Detect which cell encompasses the target text, then output its [x, y] center coordinate. 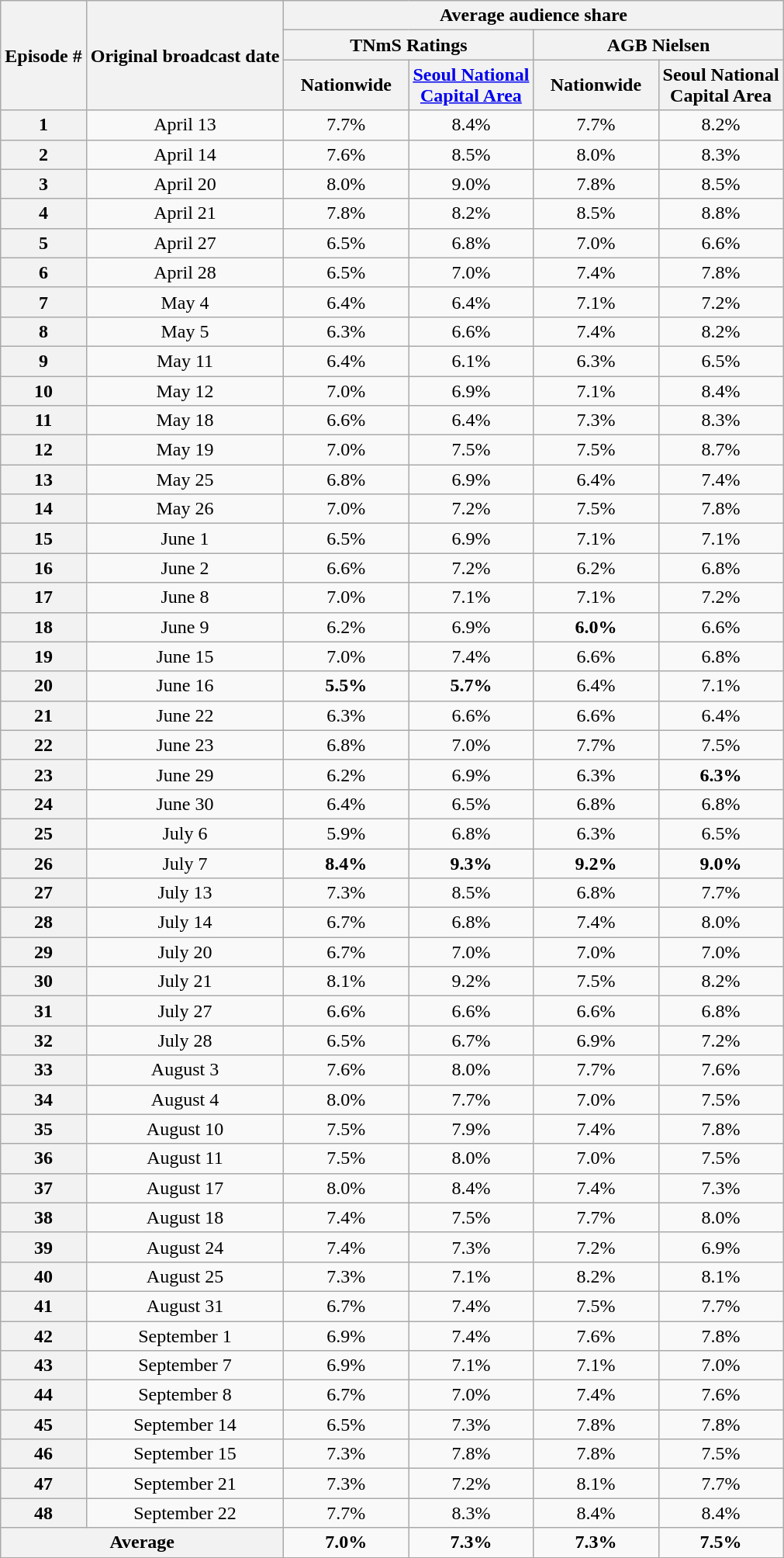
June 9 [185, 627]
AGB Nielsen [658, 45]
15 [43, 538]
August 4 [185, 1099]
September 15 [185, 1454]
46 [43, 1454]
7.9% [471, 1129]
47 [43, 1484]
33 [43, 1070]
18 [43, 627]
Average [143, 1542]
May 18 [185, 421]
6 [43, 272]
35 [43, 1129]
28 [43, 923]
July 21 [185, 982]
48 [43, 1513]
July 14 [185, 923]
7 [43, 302]
August 17 [185, 1188]
1 [43, 125]
September 22 [185, 1513]
41 [43, 1306]
5 [43, 243]
April 27 [185, 243]
12 [43, 450]
July 28 [185, 1040]
July 6 [185, 833]
May 11 [185, 361]
August 10 [185, 1129]
25 [43, 833]
TNmS Ratings [409, 45]
16 [43, 568]
2 [43, 154]
21 [43, 715]
20 [43, 686]
5.7% [471, 686]
11 [43, 421]
August 18 [185, 1217]
May 5 [185, 331]
5.5% [346, 686]
36 [43, 1158]
May 25 [185, 480]
Episode # [43, 56]
31 [43, 1011]
September 21 [185, 1484]
9 [43, 361]
9.3% [471, 864]
August 3 [185, 1070]
September 14 [185, 1425]
June 30 [185, 804]
10 [43, 390]
19 [43, 656]
April 14 [185, 154]
27 [43, 893]
23 [43, 774]
29 [43, 952]
July 7 [185, 864]
4 [43, 213]
34 [43, 1099]
8.8% [721, 213]
26 [43, 864]
40 [43, 1276]
June 15 [185, 656]
April 21 [185, 213]
April 13 [185, 125]
22 [43, 745]
August 11 [185, 1158]
14 [43, 509]
May 4 [185, 302]
Average audience share [534, 16]
42 [43, 1335]
April 28 [185, 272]
May 26 [185, 509]
30 [43, 982]
3 [43, 184]
September 8 [185, 1395]
July 13 [185, 893]
5.9% [346, 833]
July 27 [185, 1011]
8 [43, 331]
September 1 [185, 1335]
38 [43, 1217]
June 23 [185, 745]
August 31 [185, 1306]
June 8 [185, 597]
June 22 [185, 715]
8.7% [721, 450]
August 24 [185, 1247]
45 [43, 1425]
May 19 [185, 450]
June 2 [185, 568]
6.1% [471, 361]
September 7 [185, 1366]
Original broadcast date [185, 56]
43 [43, 1366]
June 16 [185, 686]
June 1 [185, 538]
August 25 [185, 1276]
May 12 [185, 390]
37 [43, 1188]
6.0% [596, 627]
June 29 [185, 774]
32 [43, 1040]
17 [43, 597]
44 [43, 1395]
July 20 [185, 952]
24 [43, 804]
13 [43, 480]
April 20 [185, 184]
39 [43, 1247]
